Determine the [x, y] coordinate at the center of the cell enclosing the given text.  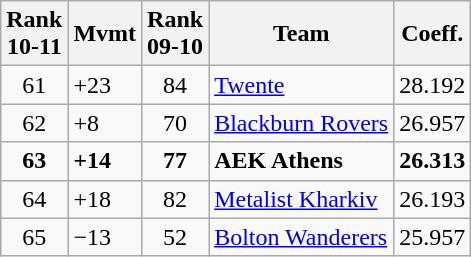
+8 [105, 123]
Metalist Kharkiv [302, 199]
Twente [302, 85]
52 [176, 237]
61 [34, 85]
−13 [105, 237]
70 [176, 123]
28.192 [432, 85]
Mvmt [105, 34]
+18 [105, 199]
+23 [105, 85]
64 [34, 199]
26.957 [432, 123]
Rank10-11 [34, 34]
Coeff. [432, 34]
65 [34, 237]
62 [34, 123]
82 [176, 199]
26.313 [432, 161]
Rank09-10 [176, 34]
63 [34, 161]
AEK Athens [302, 161]
Team [302, 34]
Blackburn Rovers [302, 123]
77 [176, 161]
26.193 [432, 199]
Bolton Wanderers [302, 237]
84 [176, 85]
25.957 [432, 237]
+14 [105, 161]
